Return (x, y) of the center of cell containing provided text 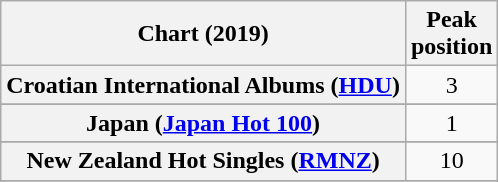
New Zealand Hot Singles (RMNZ) (204, 161)
Chart (2019) (204, 34)
1 (451, 123)
3 (451, 85)
10 (451, 161)
Croatian International Albums (HDU) (204, 85)
Japan (Japan Hot 100) (204, 123)
Peakposition (451, 34)
